Output the (X, Y) coordinate of the center of the cell containing the given text.  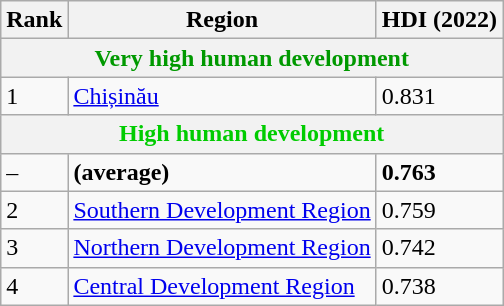
– (34, 172)
0.831 (439, 96)
2 (34, 210)
Northern Development Region (222, 248)
0.759 (439, 210)
0.738 (439, 286)
High human development (252, 134)
0.763 (439, 172)
Southern Development Region (222, 210)
Chișinău (222, 96)
Rank (34, 20)
Very high human development (252, 58)
1 (34, 96)
Central Development Region (222, 286)
3 (34, 248)
(average) (222, 172)
HDI (2022) (439, 20)
4 (34, 286)
0.742 (439, 248)
Region (222, 20)
